For the text-containing cell, return its midpoint in [x, y] coordinate format. 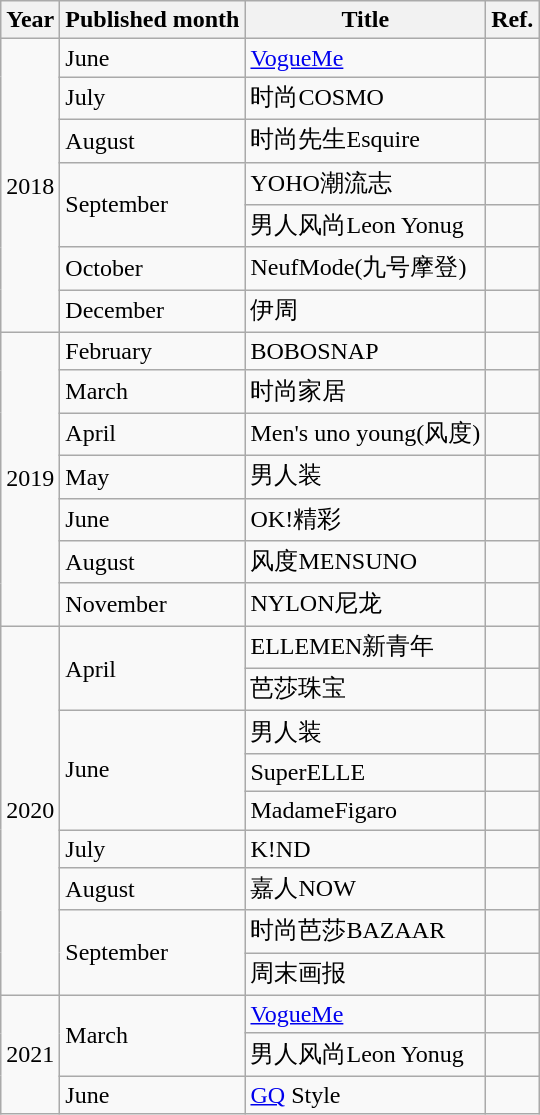
2021 [30, 1054]
时尚先生Esquire [366, 140]
May [152, 476]
NeufMode(九号摩登) [366, 268]
February [152, 351]
MadameFigaro [366, 810]
2020 [30, 811]
2019 [30, 478]
SuperELLE [366, 772]
K!ND [366, 849]
周末画报 [366, 974]
GQ Style [366, 1095]
伊周 [366, 312]
October [152, 268]
OK!精彩 [366, 520]
YOHO潮流志 [366, 184]
风度MENSUNO [366, 562]
芭莎珠宝 [366, 690]
时尚家居 [366, 392]
Ref. [512, 20]
Year [30, 20]
BOBOSNAP [366, 351]
December [152, 312]
Men's uno young(风度) [366, 434]
2018 [30, 186]
时尚芭莎BAZAAR [366, 932]
Title [366, 20]
NYLON尼龙 [366, 604]
November [152, 604]
时尚COSMO [366, 98]
Published month [152, 20]
嘉人NOW [366, 890]
ELLEMEN新青年 [366, 648]
